Identify which cell holds the provided text, then report its [x, y] central coordinate. 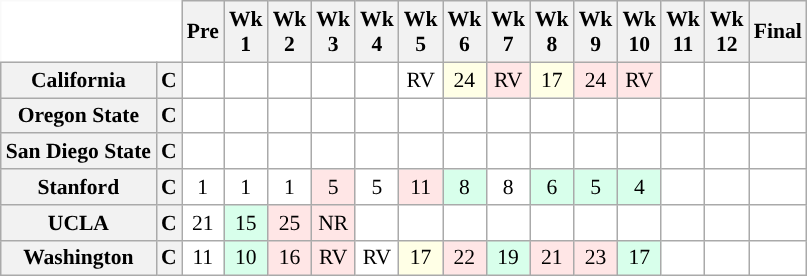
Stanford [78, 187]
19 [508, 258]
22 [464, 258]
Wk1 [246, 32]
16 [290, 258]
23 [596, 258]
UCLA [78, 223]
Wk12 [727, 32]
Wk8 [552, 32]
10 [246, 258]
Wk9 [596, 32]
Wk5 [421, 32]
Wk3 [333, 32]
4 [639, 187]
Pre [203, 32]
Oregon State [78, 116]
Wk10 [639, 32]
Wk7 [508, 32]
Wk2 [290, 32]
Wk4 [377, 32]
NR [333, 223]
San Diego State [78, 152]
Wk11 [683, 32]
Wk6 [464, 32]
California [78, 80]
Final [778, 32]
6 [552, 187]
15 [246, 223]
Washington [78, 258]
25 [290, 223]
